Pinpoint the cell where the given text exists, returning its (x, y) midpoint coordinate. 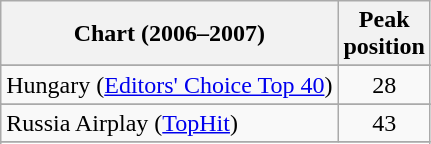
Peakposition (384, 34)
28 (384, 85)
Hungary (Editors' Choice Top 40) (170, 85)
43 (384, 123)
Chart (2006–2007) (170, 34)
Russia Airplay (TopHit) (170, 123)
